Locate the cell with the specified text and output its [x, y] center coordinate. 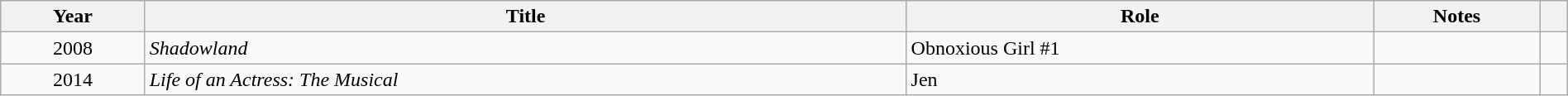
2014 [73, 79]
Obnoxious Girl #1 [1140, 48]
Role [1140, 17]
Title [526, 17]
Life of an Actress: The Musical [526, 79]
2008 [73, 48]
Jen [1140, 79]
Shadowland [526, 48]
Notes [1456, 17]
Year [73, 17]
